Output the (x, y) coordinate of the center of the cell containing the given text.  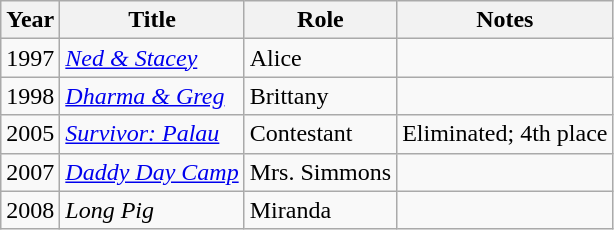
Brittany (320, 96)
Survivor: Palau (152, 134)
Long Pig (152, 210)
Contestant (320, 134)
Role (320, 20)
Ned & Stacey (152, 58)
Year (30, 20)
Miranda (320, 210)
2005 (30, 134)
2008 (30, 210)
1997 (30, 58)
Notes (505, 20)
2007 (30, 172)
Daddy Day Camp (152, 172)
1998 (30, 96)
Mrs. Simmons (320, 172)
Alice (320, 58)
Title (152, 20)
Dharma & Greg (152, 96)
Eliminated; 4th place (505, 134)
